Extract the (X, Y) coordinate from the center of the cell holding the provided text.  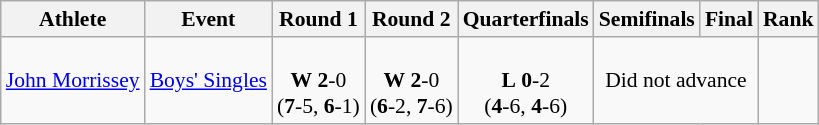
Quarterfinals (526, 19)
Did not advance (676, 80)
W 2-0 (7-5, 6-1) (318, 80)
Boys' Singles (208, 80)
W 2-0 (6-2, 7-6) (412, 80)
Semifinals (647, 19)
Round 2 (412, 19)
Round 1 (318, 19)
Event (208, 19)
John Morrissey (73, 80)
Final (729, 19)
L 0-2 (4-6, 4-6) (526, 80)
Athlete (73, 19)
Rank (788, 19)
